Output the [X, Y] coordinate of the center of the cell containing the given text.  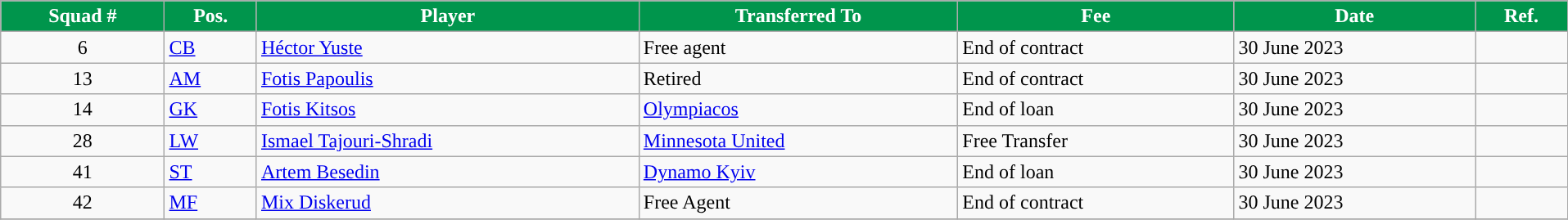
Fotis Kitsos [447, 110]
Héctor Yuste [447, 47]
CB [210, 47]
28 [83, 141]
MF [210, 203]
Free Transfer [1096, 141]
Transferred To [798, 16]
Minnesota United [798, 141]
Retired [798, 79]
Mix Diskerud [447, 203]
Ismael Tajouri-Shradi [447, 141]
Pos. [210, 16]
14 [83, 110]
Dynamo Kyiv [798, 172]
13 [83, 79]
GK [210, 110]
42 [83, 203]
Olympiacos [798, 110]
Squad # [83, 16]
Player [447, 16]
Artem Besedin [447, 172]
41 [83, 172]
AM [210, 79]
6 [83, 47]
Fee [1096, 16]
Free Agent [798, 203]
ST [210, 172]
Fotis Papoulis [447, 79]
Ref. [1521, 16]
Date [1354, 16]
Free agent [798, 47]
LW [210, 141]
